Return (X, Y) of the center of cell containing provided text 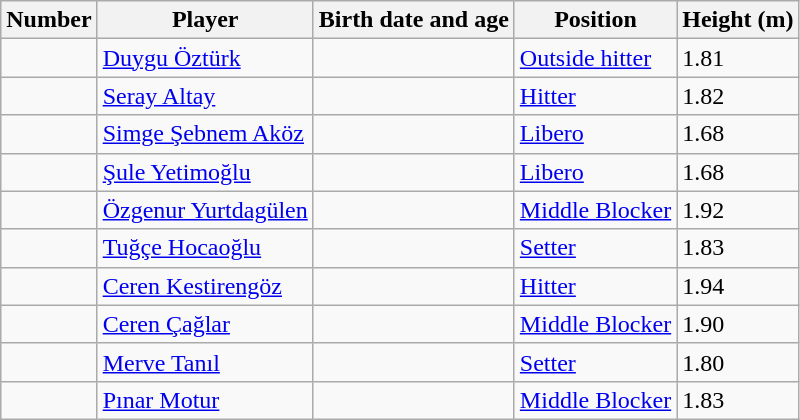
Number (49, 20)
Pınar Motur (205, 400)
1.82 (738, 96)
Birth date and age (414, 20)
Simge Şebnem Aköz (205, 134)
Şule Yetimoğlu (205, 172)
1.94 (738, 286)
Tuğçe Hocaoğlu (205, 248)
Ceren Çağlar (205, 324)
1.80 (738, 362)
Duygu Öztürk (205, 58)
Outside hitter (595, 58)
Seray Altay (205, 96)
Height (m) (738, 20)
1.81 (738, 58)
Position (595, 20)
Ceren Kestirengöz (205, 286)
1.92 (738, 210)
Merve Tanıl (205, 362)
Player (205, 20)
1.90 (738, 324)
Özgenur Yurtdagülen (205, 210)
